Extract the (X, Y) coordinate from the center of the cell holding the provided text.  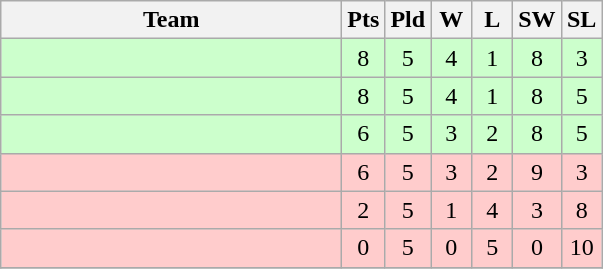
9 (537, 172)
W (452, 20)
SW (537, 20)
L (492, 20)
Pld (408, 20)
SL (582, 20)
10 (582, 248)
Team (172, 20)
Pts (364, 20)
